Identify which cell holds the provided text, then report its [x, y] central coordinate. 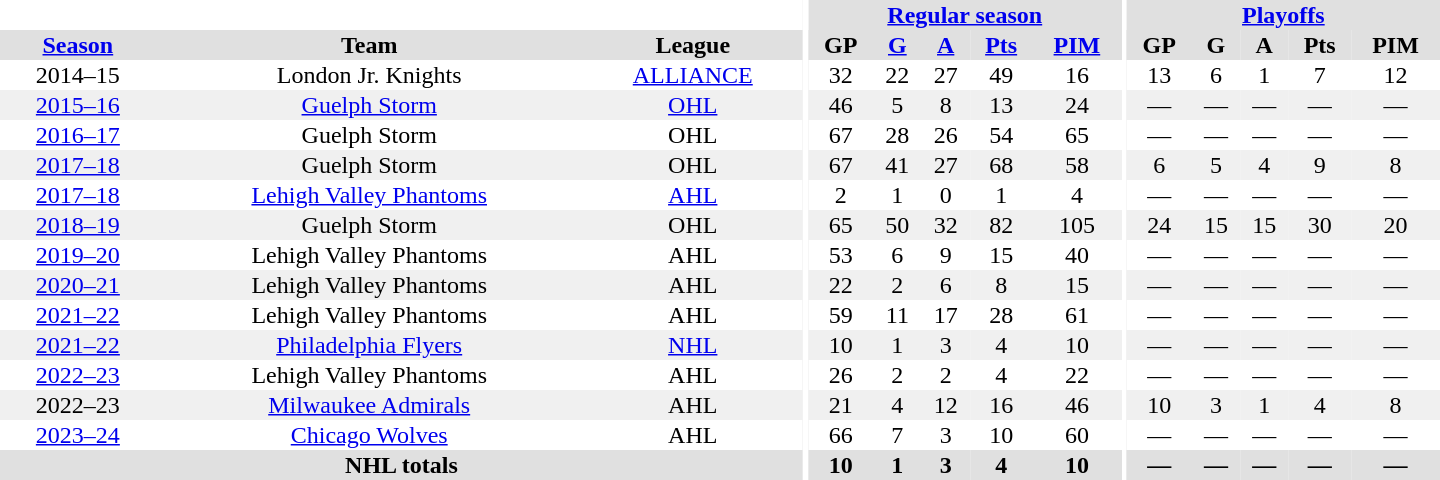
ALLIANCE [693, 75]
41 [897, 165]
Milwaukee Admirals [370, 405]
66 [840, 435]
82 [1002, 225]
2014–15 [78, 75]
17 [946, 315]
2019–20 [78, 255]
2018–19 [78, 225]
21 [840, 405]
2015–16 [78, 105]
2016–17 [78, 135]
68 [1002, 165]
50 [897, 225]
30 [1320, 225]
60 [1076, 435]
61 [1076, 315]
105 [1076, 225]
53 [840, 255]
NHL totals [402, 465]
2020–21 [78, 285]
NHL [693, 345]
40 [1076, 255]
League [693, 45]
20 [1396, 225]
59 [840, 315]
58 [1076, 165]
Philadelphia Flyers [370, 345]
Playoffs [1284, 15]
49 [1002, 75]
Regular season [964, 15]
11 [897, 315]
2023–24 [78, 435]
Season [78, 45]
London Jr. Knights [370, 75]
54 [1002, 135]
Team [370, 45]
Chicago Wolves [370, 435]
0 [946, 195]
